Return the (x, y) coordinate for the center point of the cell that contains the specified text.  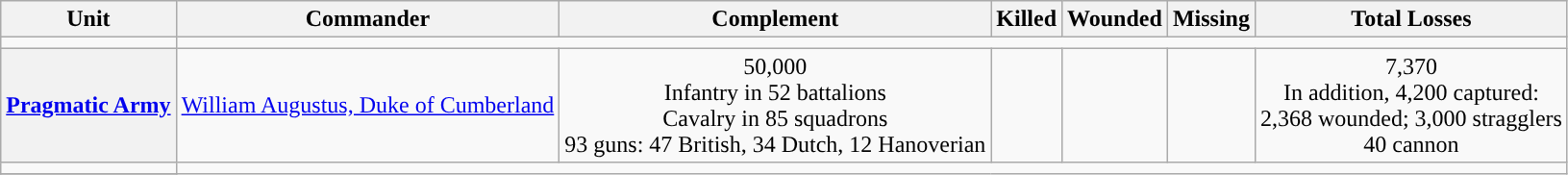
Total Losses (1411, 19)
Wounded (1115, 19)
Missing (1211, 19)
Unit (88, 19)
William Augustus, Duke of Cumberland (367, 106)
Killed (1027, 19)
7,370In addition, 4,200 captured:2,368 wounded; 3,000 stragglers40 cannon (1411, 106)
Complement (775, 19)
50,000 Infantry in 52 battalionsCavalry in 85 squadrons93 guns: 47 British, 34 Dutch, 12 Hanoverian (775, 106)
Commander (367, 19)
Pragmatic Army (88, 106)
